Locate the cell with the specified text and output its (X, Y) center coordinate. 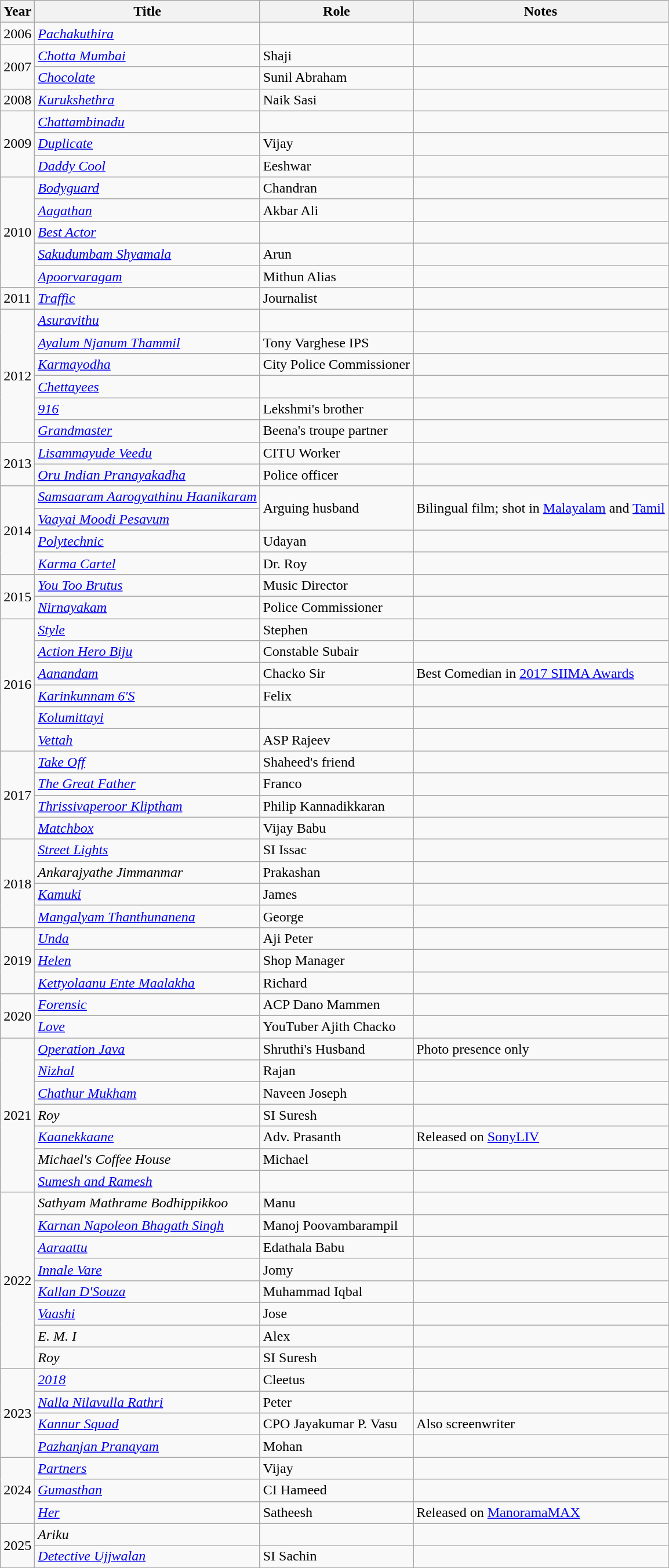
Gumasthan (147, 1490)
Nizhal (147, 1071)
Karnan Napoleon Bhagath Singh (147, 1225)
Tony Varghese IPS (336, 343)
Bilingual film; shot in Malayalam and Tamil (541, 508)
Edathala Babu (336, 1247)
Asuravithu (147, 321)
Operation Java (147, 1049)
Akbar Ali (336, 210)
Udayan (336, 541)
Year (17, 12)
Felix (336, 696)
2007 (17, 67)
Duplicate (147, 144)
Kamuki (147, 894)
2025 (17, 1545)
Vettah (147, 740)
Shop Manager (336, 960)
Franco (336, 784)
2019 (17, 960)
Unda (147, 938)
2017 (17, 795)
2012 (17, 376)
Constable Subair (336, 652)
You Too Brutus (147, 585)
Action Hero Biju (147, 652)
2013 (17, 464)
Kallan D'Souza (147, 1291)
Bodyguard (147, 188)
Thrissivaperoor Kliptham (147, 806)
Grandmaster (147, 431)
Satheesh (336, 1512)
Kaanekkaane (147, 1137)
Innale Vare (147, 1269)
Cleetus (336, 1380)
Lisammayude Veedu (147, 453)
Vaashi (147, 1313)
Jomy (336, 1269)
2016 (17, 684)
Peter (336, 1402)
Beena's troupe partner (336, 431)
Best Actor (147, 232)
City Police Commissioner (336, 365)
Notes (541, 12)
2008 (17, 100)
Music Director (336, 585)
Naveen Joseph (336, 1093)
Arguing husband (336, 508)
Mohan (336, 1446)
Philip Kannadikkaran (336, 806)
Pazhanjan Pranayam (147, 1446)
Released on ManoramaMAX (541, 1512)
916 (147, 409)
Aanandam (147, 674)
Karma Cartel (147, 563)
Vaayai Moodi Pesavum (147, 519)
The Great Father (147, 784)
Sakudumbam Shyamala (147, 254)
Sathyam Mathrame Bodhippikkoo (147, 1203)
Ariku (147, 1534)
SI Sachin (336, 1556)
Naik Sasi (336, 100)
ACP Dano Mammen (336, 1005)
Michael (336, 1159)
2015 (17, 596)
2014 (17, 530)
Muhammad Iqbal (336, 1291)
Mithun Alias (336, 277)
Journalist (336, 299)
Chacko Sir (336, 674)
Kurukshethra (147, 100)
Kannur Squad (147, 1424)
Aagathan (147, 210)
Traffic (147, 299)
Released on SonyLIV (541, 1137)
2020 (17, 1016)
Adv. Prasanth (336, 1137)
Helen (147, 960)
Chathur Mukham (147, 1093)
Rajan (336, 1071)
2011 (17, 299)
Shruthi's Husband (336, 1049)
Vijay Babu (336, 828)
CITU Worker (336, 453)
Polytechnic (147, 541)
Detective Ujjwalan (147, 1556)
Title (147, 12)
2023 (17, 1413)
Chettayees (147, 387)
Photo presence only (541, 1049)
Nalla Nilavulla Rathri (147, 1402)
Arun (336, 254)
Oru Indian Pranayakadha (147, 475)
CPO Jayakumar P. Vasu (336, 1424)
Samsaaram Aarogyathinu Haanikaram (147, 497)
Style (147, 629)
Role (336, 12)
Michael's Coffee House (147, 1159)
Daddy Cool (147, 166)
Ayalum Njanum Thammil (147, 343)
Apoorvaragam (147, 277)
Nirnayakam (147, 607)
Mangalyam Thanthunanena (147, 916)
Chocolate (147, 78)
Karmayodha (147, 365)
Stephen (336, 629)
CI Hameed (336, 1490)
Shaheed's friend (336, 762)
2024 (17, 1490)
Take Off (147, 762)
Manu (336, 1203)
Matchbox (147, 828)
2010 (17, 232)
Aji Peter (336, 938)
2022 (17, 1280)
Aaraattu (147, 1247)
Her (147, 1512)
Pachakuthira (147, 34)
Partners (147, 1468)
Shaji (336, 56)
Kettyolaanu Ente Maalakha (147, 983)
Lekshmi's brother (336, 409)
Sumesh and Ramesh (147, 1181)
Love (147, 1027)
Ankarajyathe Jimmanmar (147, 872)
Manoj Poovambarampil (336, 1225)
Chandran (336, 188)
SI Issac (336, 850)
Also screenwriter (541, 1424)
Forensic (147, 1005)
James (336, 894)
Alex (336, 1335)
Sunil Abraham (336, 78)
ASP Rajeev (336, 740)
Police officer (336, 475)
Prakashan (336, 872)
Jose (336, 1313)
YouTuber Ajith Chacko (336, 1027)
E. M. I (147, 1335)
Street Lights (147, 850)
Dr. Roy (336, 563)
2021 (17, 1115)
Karinkunnam 6'S (147, 696)
2009 (17, 144)
Richard (336, 983)
Kolumittayi (147, 718)
Chattambinadu (147, 122)
Police Commissioner (336, 607)
2006 (17, 34)
George (336, 916)
Best Comedian in 2017 SIIMA Awards (541, 674)
Eeshwar (336, 166)
Chotta Mumbai (147, 56)
